Locate the cell with the specified text and output its [x, y] center coordinate. 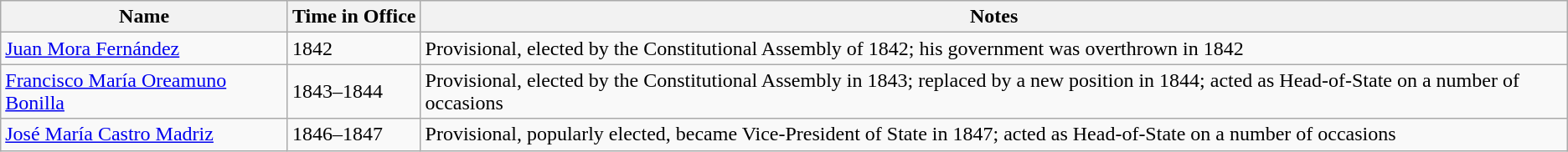
Provisional, popularly elected, became Vice-President of State in 1847; acted as Head-of-State on a number of occasions [993, 134]
Juan Mora Fernández [144, 48]
1843–1844 [353, 92]
José María Castro Madriz [144, 134]
Notes [993, 17]
Name [144, 17]
Provisional, elected by the Constitutional Assembly in 1843; replaced by a new position in 1844; acted as Head-of-State on a number of occasions [993, 92]
Provisional, elected by the Constitutional Assembly of 1842; his government was overthrown in 1842 [993, 48]
1846–1847 [353, 134]
Francisco María Oreamuno Bonilla [144, 92]
1842 [353, 48]
Time in Office [353, 17]
